For the text-containing cell, return its midpoint in [x, y] coordinate format. 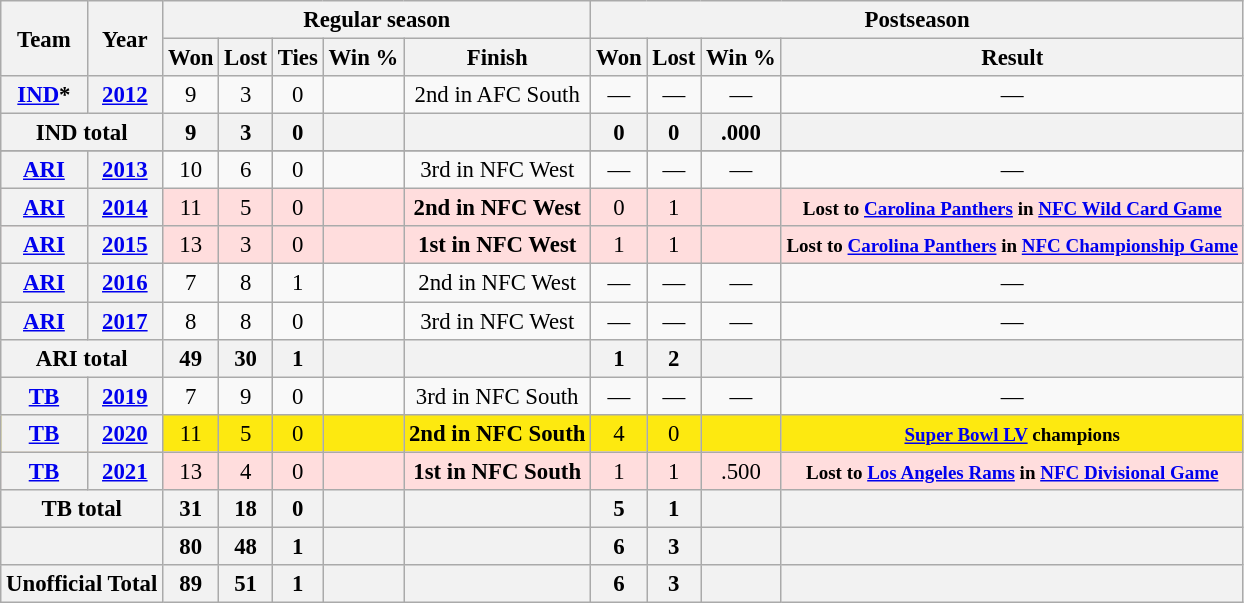
Regular season [377, 20]
3rd in NFC South [498, 396]
IND* [44, 95]
IND total [82, 133]
2013 [125, 170]
89 [191, 584]
2nd in NFC South [498, 433]
80 [191, 546]
Result [1012, 58]
Lost to Carolina Panthers in NFC Championship Game [1012, 245]
Ties [298, 58]
49 [191, 358]
2020 [125, 433]
2021 [125, 471]
30 [246, 358]
10 [191, 170]
48 [246, 546]
Postseason [918, 20]
2nd in AFC South [498, 95]
51 [246, 584]
Finish [498, 58]
2015 [125, 245]
Unofficial Total [82, 584]
Team [44, 38]
Super Bowl LV champions [1012, 433]
2014 [125, 208]
Lost to Carolina Panthers in NFC Wild Card Game [1012, 208]
TB total [82, 509]
31 [191, 509]
18 [246, 509]
1st in NFC West [498, 245]
2 [674, 358]
ARI total [82, 358]
.500 [741, 471]
.000 [741, 133]
2012 [125, 95]
Year [125, 38]
1st in NFC South [498, 471]
2017 [125, 321]
Lost to Los Angeles Rams in NFC Divisional Game [1012, 471]
2019 [125, 396]
2016 [125, 283]
